Provide the (x, y) coordinate of the cell's center where the given text is located.  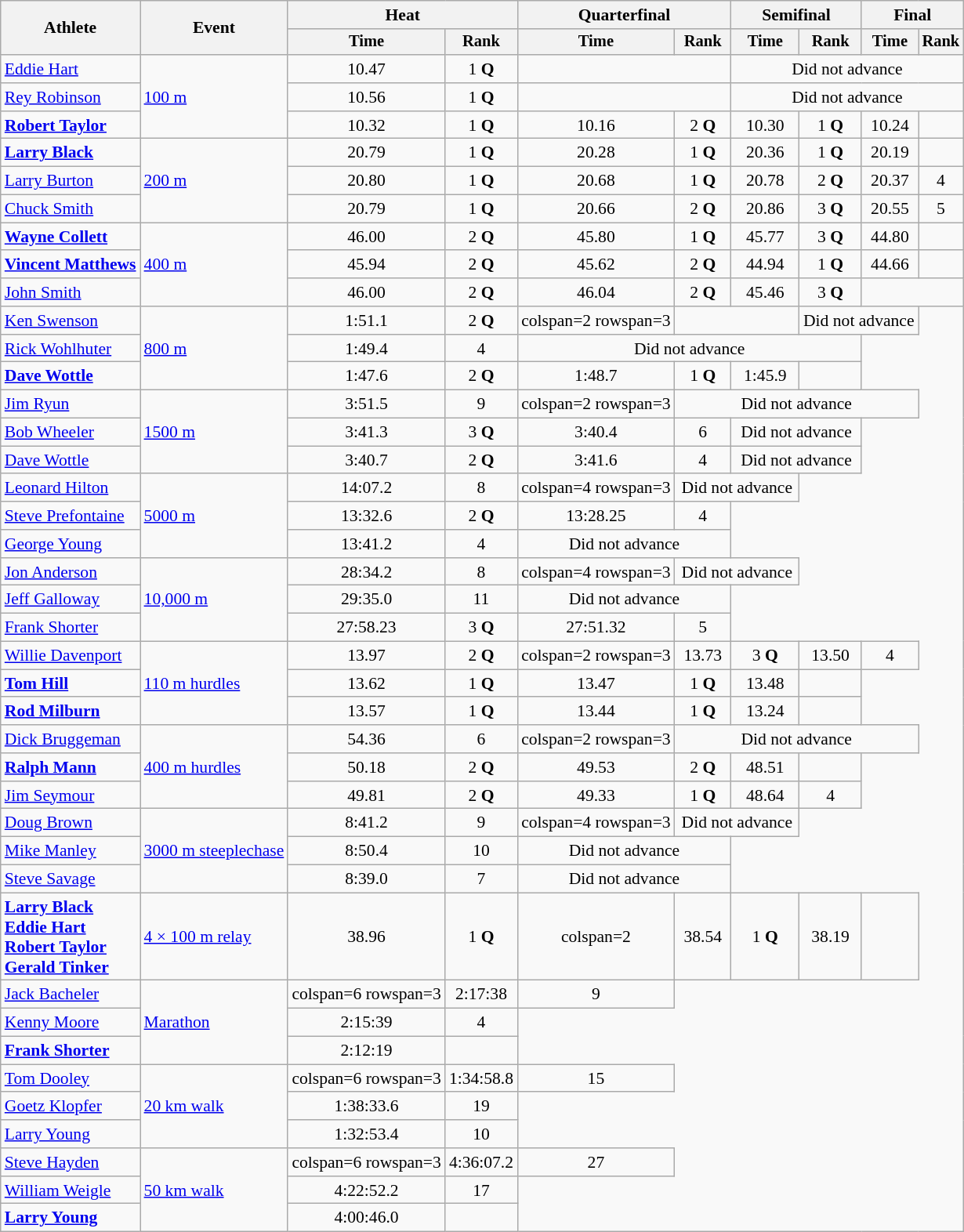
7 (481, 879)
3000 m steeplechase (215, 851)
Jim Seymour (71, 795)
400 m (215, 265)
4:22:52.2 (367, 1190)
Quarterfinal (624, 15)
Athlete (71, 28)
45.94 (367, 265)
1:49.4 (367, 349)
Rey Robinson (71, 97)
Tom Dooley (71, 1078)
20.86 (765, 209)
45.46 (765, 292)
Semifinal (796, 15)
10.24 (890, 125)
Robert Taylor (71, 125)
Steve Hayden (71, 1162)
20.36 (765, 153)
13:32.6 (367, 516)
Larry Burton (71, 181)
8:50.4 (367, 851)
54.36 (367, 739)
Wayne Collett (71, 237)
Eddie Hart (71, 69)
13.50 (831, 656)
Leonard Hilton (71, 488)
Ralph Mann (71, 767)
2:17:38 (481, 995)
Jeff Galloway (71, 600)
13.62 (367, 683)
48.51 (765, 767)
1:38:33.6 (367, 1107)
13.73 (703, 656)
Marathon (215, 1022)
1:45.9 (765, 376)
1:47.6 (367, 376)
28:34.2 (367, 572)
10,000 m (215, 600)
13.44 (596, 712)
1:34:58.8 (481, 1078)
46.04 (596, 292)
800 m (215, 348)
38.19 (831, 937)
Jack Bacheler (71, 995)
100 m (215, 97)
1:48.7 (596, 376)
George Young (71, 544)
1:51.1 (367, 321)
Jim Ryun (71, 404)
13.57 (367, 712)
20.68 (596, 181)
8:41.2 (367, 823)
Bob Wheeler (71, 433)
13:28.25 (596, 516)
20.55 (890, 209)
49.81 (367, 795)
Rod Milburn (71, 712)
10.30 (765, 125)
29:35.0 (367, 600)
20.80 (367, 181)
10.32 (367, 125)
1:32:53.4 (367, 1134)
10.47 (367, 69)
2:12:19 (367, 1051)
49.33 (596, 795)
48.64 (765, 795)
Ken Swenson (71, 321)
45.77 (765, 237)
3:40.7 (367, 460)
20.78 (765, 181)
200 m (215, 180)
110 m hurdles (215, 683)
27 (596, 1162)
38.54 (703, 937)
colspan=2 (596, 937)
14:07.2 (367, 488)
27:58.23 (367, 628)
13.97 (367, 656)
4:36:07.2 (481, 1162)
13.24 (765, 712)
Dick Bruggeman (71, 739)
Vincent Matthews (71, 265)
44.80 (890, 237)
45.62 (596, 265)
Tom Hill (71, 683)
50.18 (367, 767)
13:41.2 (367, 544)
20.19 (890, 153)
38.96 (367, 937)
Mike Manley (71, 851)
49.53 (596, 767)
50 km walk (215, 1190)
Willie Davenport (71, 656)
Rick Wohlhuter (71, 349)
15 (596, 1078)
13.47 (596, 683)
17 (481, 1190)
John Smith (71, 292)
10.56 (367, 97)
Larry Black (71, 153)
8:39.0 (367, 879)
4 × 100 m relay (215, 937)
Event (215, 28)
Final (912, 15)
4:00:46.0 (367, 1218)
3:41.6 (596, 460)
Kenny Moore (71, 1023)
3:51.5 (367, 404)
5000 m (215, 516)
10.16 (596, 125)
3:40.4 (596, 433)
Chuck Smith (71, 209)
20.37 (890, 181)
Goetz Klopfer (71, 1107)
20.66 (596, 209)
44.94 (765, 265)
Heat (403, 15)
20 km walk (215, 1107)
400 m hurdles (215, 766)
William Weigle (71, 1190)
2:15:39 (367, 1023)
11 (481, 600)
3:41.3 (367, 433)
27:51.32 (596, 628)
Jon Anderson (71, 572)
19 (481, 1107)
20.28 (596, 153)
1500 m (215, 433)
Doug Brown (71, 823)
Larry BlackEddie HartRobert TaylorGerald Tinker (71, 937)
Steve Prefontaine (71, 516)
45.80 (596, 237)
13.48 (765, 683)
Steve Savage (71, 879)
44.66 (890, 265)
